Find where the given text appears and provide that cell's center as [X, Y] coordinate. 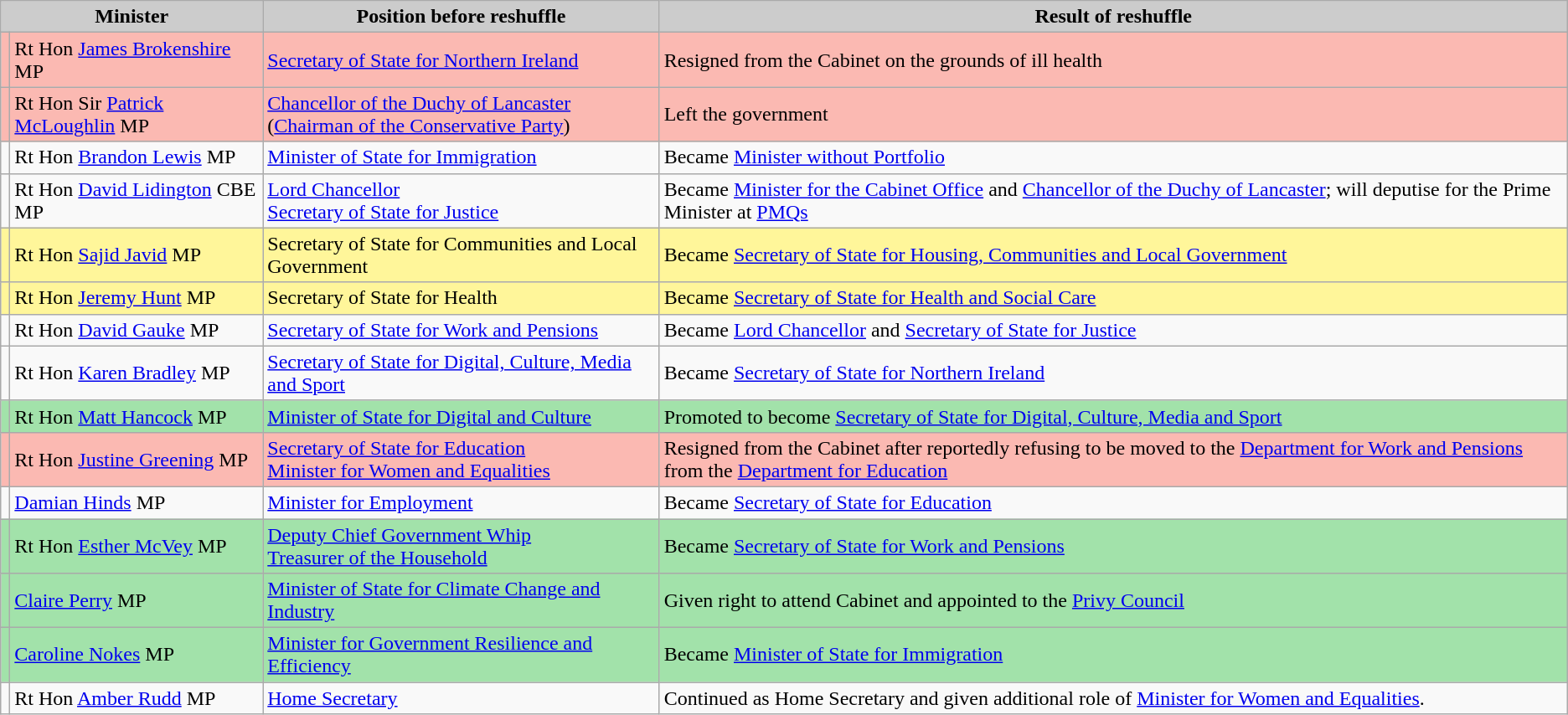
Became Secretary of State for Education [1113, 502]
Rt Hon Jeremy Hunt MP [137, 298]
Rt Hon Esther McVey MP [137, 546]
Resigned from the Cabinet after reportedly refusing to be moved to the Department for Work and Pensions from the Department for Education [1113, 459]
Resigned from the Cabinet on the grounds of ill health [1113, 60]
Chancellor of the Duchy of Lancaster(Chairman of the Conservative Party) [461, 114]
Minister of State for Immigration [461, 157]
Became Minister for the Cabinet Office and Chancellor of the Duchy of Lancaster; will deputise for the Prime Minister at PMQs [1113, 201]
Given right to attend Cabinet and appointed to the Privy Council [1113, 601]
Became Secretary of State for Northern Ireland [1113, 373]
Damian Hinds MP [137, 502]
Minister for Government Resilience and Efficiency [461, 655]
Rt Hon Karen Bradley MP [137, 373]
Secretary of State for Digital, Culture, Media and Sport [461, 373]
Secretary of State for Health [461, 298]
Became Lord Chancellor and Secretary of State for Justice [1113, 330]
Rt Hon Sajid Javid MP [137, 255]
Claire Perry MP [137, 601]
Caroline Nokes MP [137, 655]
Home Secretary [461, 698]
Became Secretary of State for Housing, Communities and Local Government [1113, 255]
Secretary of State for EducationMinister for Women and Equalities [461, 459]
Rt Hon James Brokenshire MP [137, 60]
Minister for Employment [461, 502]
Minister [132, 17]
Left the government [1113, 114]
Became Secretary of State for Health and Social Care [1113, 298]
Rt Hon David Lidington CBE MP [137, 201]
Rt Hon Sir Patrick McLoughlin MP [137, 114]
Became Secretary of State for Work and Pensions [1113, 546]
Secretary of State for Communities and Local Government [461, 255]
Result of reshuffle [1113, 17]
Position before reshuffle [461, 17]
Continued as Home Secretary and given additional role of Minister for Women and Equalities. [1113, 698]
Minister of State for Climate Change and Industry [461, 601]
Rt Hon Matt Hancock MP [137, 416]
Secretary of State for Northern Ireland [461, 60]
Promoted to become Secretary of State for Digital, Culture, Media and Sport [1113, 416]
Deputy Chief Government WhipTreasurer of the Household [461, 546]
Minister of State for Digital and Culture [461, 416]
Rt Hon David Gauke MP [137, 330]
Rt Hon Justine Greening MP [137, 459]
Secretary of State for Work and Pensions [461, 330]
Lord ChancellorSecretary of State for Justice [461, 201]
Rt Hon Amber Rudd MP [137, 698]
Became Minister without Portfolio [1113, 157]
Rt Hon Brandon Lewis MP [137, 157]
Became Minister of State for Immigration [1113, 655]
